Return [X, Y] of the center of cell containing provided text 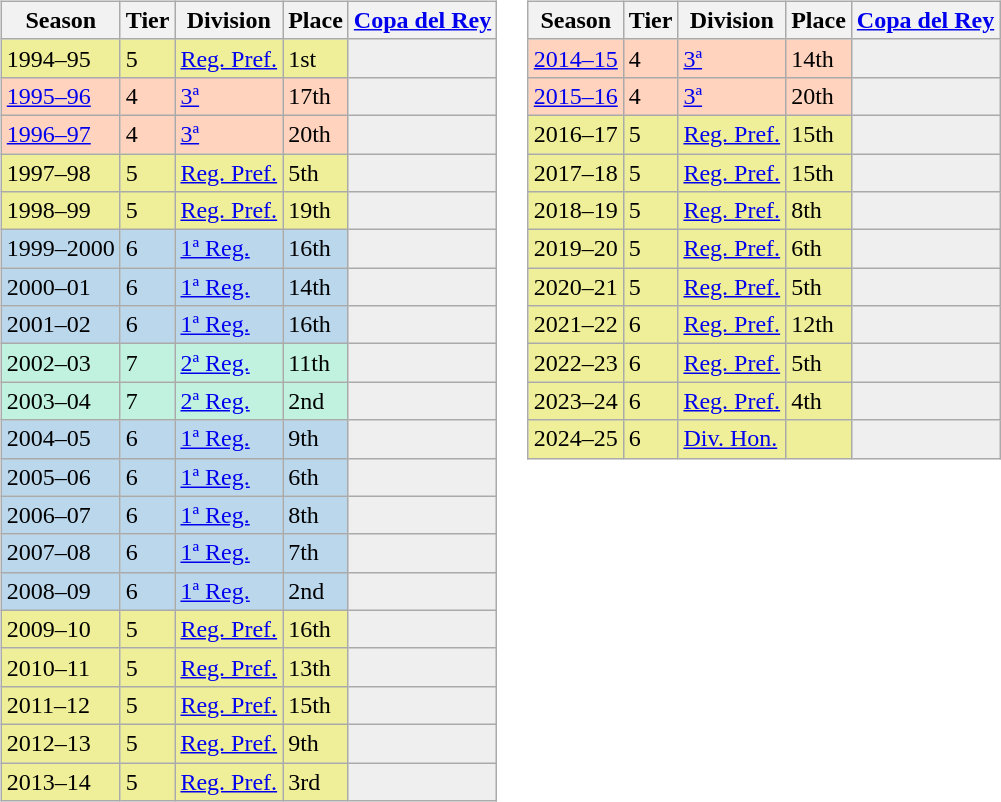
2024–25 [576, 439]
2002–03 [60, 363]
2014–15 [576, 58]
1994–95 [60, 58]
1996–97 [60, 134]
1997–98 [60, 173]
2021–22 [576, 325]
1st [316, 58]
2017–18 [576, 173]
3rd [316, 781]
2005–06 [60, 477]
2011–12 [60, 705]
17th [316, 96]
1995–96 [60, 96]
2018–19 [576, 211]
Div. Hon. [732, 439]
2015–16 [576, 96]
2012–13 [60, 743]
2013–14 [60, 781]
11th [316, 363]
2003–04 [60, 401]
2022–23 [576, 363]
2004–05 [60, 439]
2007–08 [60, 553]
2006–07 [60, 515]
19th [316, 211]
2023–24 [576, 401]
13th [316, 667]
1998–99 [60, 211]
2019–20 [576, 249]
2009–10 [60, 629]
2008–09 [60, 591]
4th [819, 401]
2001–02 [60, 325]
7th [316, 553]
2010–11 [60, 667]
2020–21 [576, 287]
2000–01 [60, 287]
1999–2000 [60, 249]
12th [819, 325]
2016–17 [576, 134]
